Pinpoint the cell where the given text exists, returning its [x, y] midpoint coordinate. 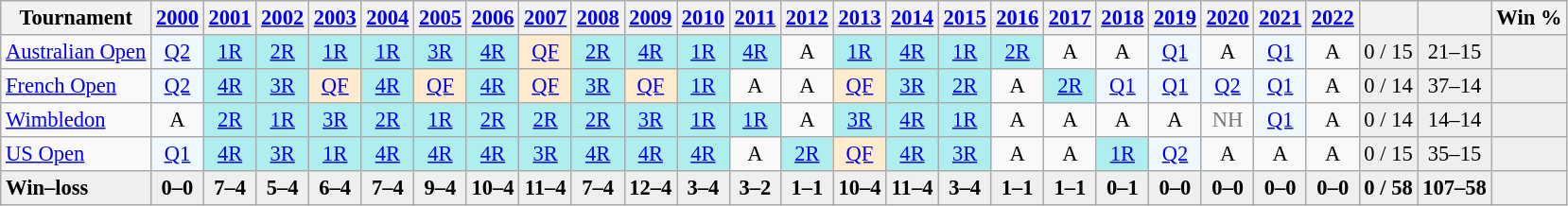
2000 [178, 18]
French Open [76, 86]
2008 [598, 18]
2003 [335, 18]
2001 [230, 18]
US Open [76, 154]
0–1 [1123, 188]
2006 [493, 18]
Win % [1529, 18]
2005 [441, 18]
Australian Open [76, 52]
2017 [1071, 18]
14–14 [1455, 120]
2011 [755, 18]
2013 [860, 18]
2019 [1176, 18]
6–4 [335, 188]
2020 [1228, 18]
3–2 [755, 188]
2009 [651, 18]
0 / 58 [1388, 188]
2018 [1123, 18]
21–15 [1455, 52]
2012 [808, 18]
2016 [1018, 18]
2010 [704, 18]
12–4 [651, 188]
2015 [965, 18]
2021 [1281, 18]
NH [1228, 120]
35–15 [1455, 154]
2002 [283, 18]
2004 [388, 18]
Win–loss [76, 188]
2022 [1333, 18]
2007 [546, 18]
37–14 [1455, 86]
Wimbledon [76, 120]
Tournament [76, 18]
5–4 [283, 188]
9–4 [441, 188]
107–58 [1455, 188]
2014 [913, 18]
